Output the (X, Y) coordinate of the center of the cell containing the given text.  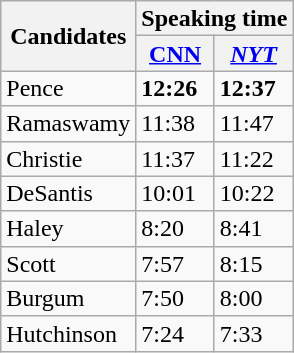
11:38 (176, 124)
Scott (68, 264)
8:41 (254, 228)
Hutchinson (68, 334)
8:00 (254, 298)
Burgum (68, 298)
Pence (68, 88)
CNN (176, 54)
Ramaswamy (68, 124)
Christie (68, 158)
7:24 (176, 334)
8:15 (254, 264)
12:26 (176, 88)
11:47 (254, 124)
12:37 (254, 88)
8:20 (176, 228)
7:50 (176, 298)
10:22 (254, 194)
NYT (254, 54)
11:37 (176, 158)
11:22 (254, 158)
Candidates (68, 36)
Speaking time (214, 18)
Haley (68, 228)
10:01 (176, 194)
7:33 (254, 334)
7:57 (176, 264)
DeSantis (68, 194)
